Provide the (X, Y) coordinate of the cell's center where the given text is located.  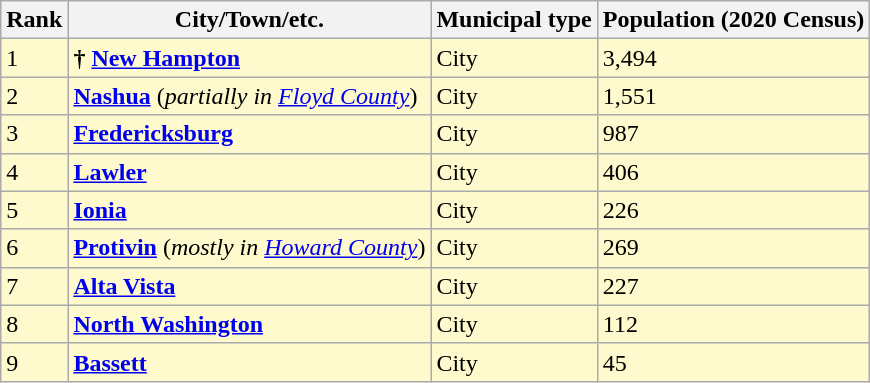
45 (733, 362)
5 (34, 210)
226 (733, 210)
112 (733, 324)
Bassett (250, 362)
8 (34, 324)
Nashua (partially in Floyd County) (250, 96)
3,494 (733, 58)
Alta Vista (250, 286)
Lawler (250, 172)
4 (34, 172)
Fredericksburg (250, 134)
269 (733, 248)
Ionia (250, 210)
987 (733, 134)
1 (34, 58)
Protivin (mostly in Howard County) (250, 248)
† New Hampton (250, 58)
227 (733, 286)
6 (34, 248)
406 (733, 172)
7 (34, 286)
Population (2020 Census) (733, 20)
Municipal type (514, 20)
1,551 (733, 96)
City/Town/etc. (250, 20)
North Washington (250, 324)
9 (34, 362)
Rank (34, 20)
2 (34, 96)
3 (34, 134)
